For the text-containing cell, return its midpoint in (X, Y) coordinate format. 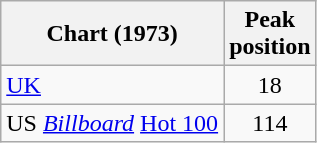
114 (270, 123)
18 (270, 85)
US Billboard Hot 100 (112, 123)
Chart (1973) (112, 34)
Peakposition (270, 34)
UK (112, 85)
